Return the (x, y) coordinate for the center point of the cell that contains the specified text.  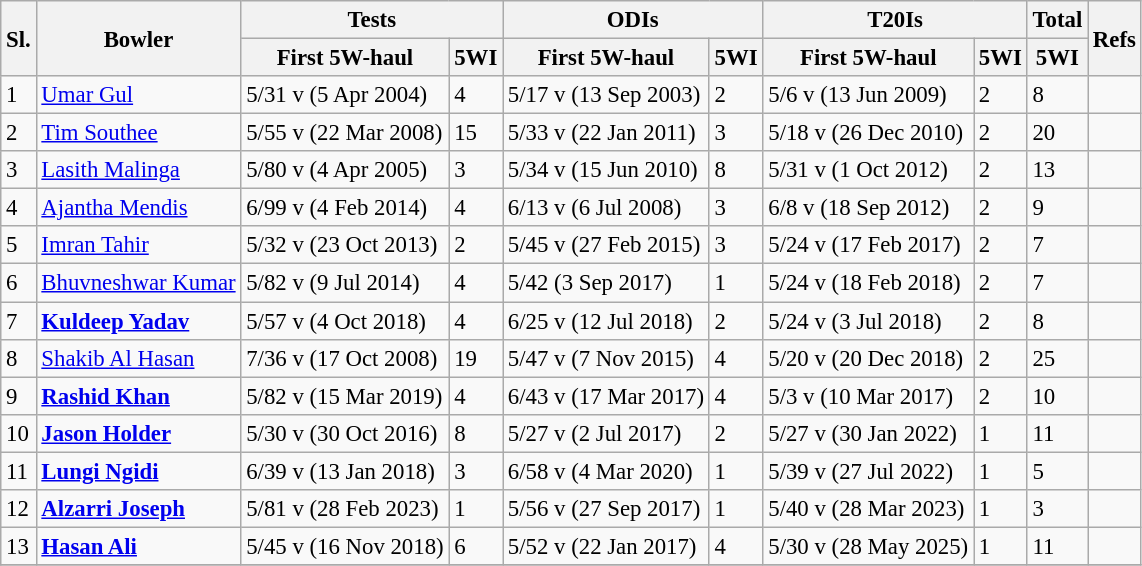
15 (476, 133)
5/56 v (27 Sep 2017) (606, 509)
5/45 v (16 Nov 2018) (345, 546)
Alzarri Joseph (138, 509)
19 (476, 358)
Tests (372, 20)
Bowler (138, 38)
6/25 v (12 Jul 2018) (606, 321)
20 (1057, 133)
5/80 v (4 Apr 2005) (345, 170)
5/82 v (9 Jul 2014) (345, 283)
5/27 v (2 Jul 2017) (606, 433)
5/30 v (30 Oct 2016) (345, 433)
5/40 v (28 Mar 2023) (868, 509)
Lasith Malinga (138, 170)
5/24 v (3 Jul 2018) (868, 321)
Tim Southee (138, 133)
5/17 v (13 Sep 2003) (606, 95)
5/39 v (27 Jul 2022) (868, 471)
5/27 v (30 Jan 2022) (868, 433)
5/20 v (20 Dec 2018) (868, 358)
7/36 v (17 Oct 2008) (345, 358)
5/6 v (13 Jun 2009) (868, 95)
5/18 v (26 Dec 2010) (868, 133)
5/42 (3 Sep 2017) (606, 283)
ODIs (633, 20)
5/47 v (7 Nov 2015) (606, 358)
Sl. (18, 38)
Kuldeep Yadav (138, 321)
Bhuvneshwar Kumar (138, 283)
6/13 v (6 Jul 2008) (606, 208)
Rashid Khan (138, 396)
5/82 v (15 Mar 2019) (345, 396)
5/3 v (10 Mar 2017) (868, 396)
6/99 v (4 Feb 2014) (345, 208)
5/34 v (15 Jun 2010) (606, 170)
5/31 v (5 Apr 2004) (345, 95)
Jason Holder (138, 433)
Shakib Al Hasan (138, 358)
25 (1057, 358)
6/58 v (4 Mar 2020) (606, 471)
12 (18, 509)
5/57 v (4 Oct 2018) (345, 321)
5/33 v (22 Jan 2011) (606, 133)
Imran Tahir (138, 245)
5/31 v (1 Oct 2012) (868, 170)
T20Is (895, 20)
Umar Gul (138, 95)
Refs (1115, 38)
6/43 v (17 Mar 2017) (606, 396)
Total (1057, 20)
Lungi Ngidi (138, 471)
5/30 v (28 May 2025) (868, 546)
5/32 v (23 Oct 2013) (345, 245)
Ajantha Mendis (138, 208)
5/55 v (22 Mar 2008) (345, 133)
Hasan Ali (138, 546)
6/8 v (18 Sep 2012) (868, 208)
5/81 v (28 Feb 2023) (345, 509)
5/24 v (17 Feb 2017) (868, 245)
5/52 v (22 Jan 2017) (606, 546)
6/39 v (13 Jan 2018) (345, 471)
5/24 v (18 Feb 2018) (868, 283)
5/45 v (27 Feb 2015) (606, 245)
